Find where the given text appears and provide that cell's center as [x, y] coordinate. 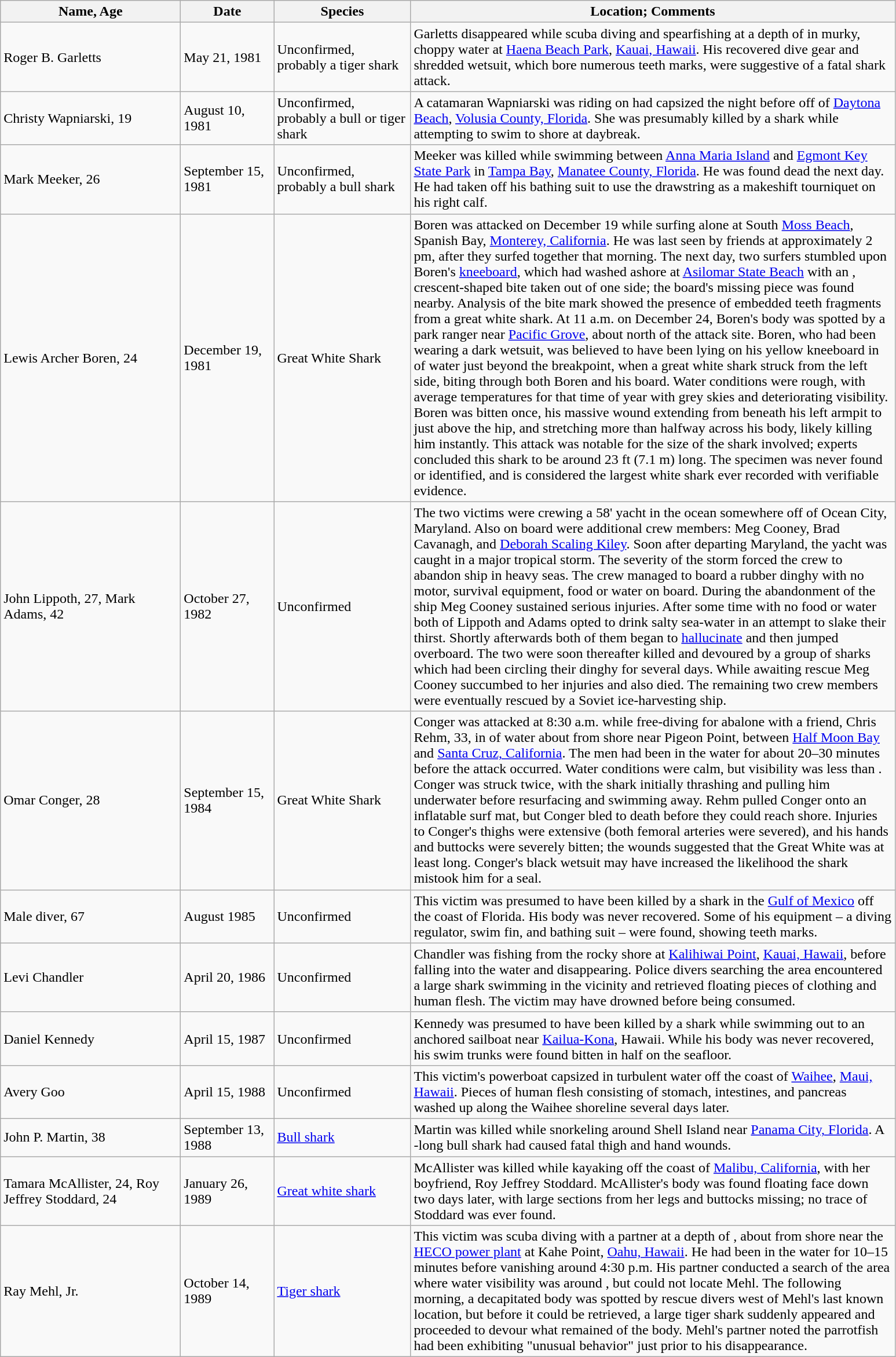
Roger B. Garletts [90, 57]
John Lippoth, 27, Mark Adams, 42 [90, 606]
October 27, 1982 [227, 606]
Location; Comments [653, 12]
Bull shark [342, 1137]
Date [227, 12]
September 13, 1988 [227, 1137]
Daniel Kennedy [90, 1038]
April 20, 1986 [227, 978]
Lewis Archer Boren, 24 [90, 358]
October 14, 1989 [227, 1292]
September 15, 1981 [227, 180]
Ray Mehl, Jr. [90, 1292]
Species [342, 12]
Tamara McAllister, 24, Roy Jeffrey Stoddard, 24 [90, 1191]
August 1985 [227, 916]
Unconfirmed, probably a bull or tiger shark [342, 118]
April 15, 1988 [227, 1092]
Unconfirmed, probably a bull shark [342, 180]
Levi Chandler [90, 978]
Mark Meeker, 26 [90, 180]
April 15, 1987 [227, 1038]
Tiger shark [342, 1292]
Omar Conger, 28 [90, 800]
Christy Wapniarski, 19 [90, 118]
Male diver, 67 [90, 916]
September 15, 1984 [227, 800]
Martin was killed while snorkeling around Shell Island near Panama City, Florida. A -long bull shark had caused fatal thigh and hand wounds. [653, 1137]
August 10, 1981 [227, 118]
Unconfirmed, probably a tiger shark [342, 57]
Avery Goo [90, 1092]
Name, Age [90, 12]
Great white shark [342, 1191]
May 21, 1981 [227, 57]
December 19, 1981 [227, 358]
John P. Martin, 38 [90, 1137]
January 26, 1989 [227, 1191]
